From the cell containing the given text, extract its center point as (x, y) coordinate. 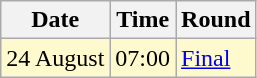
Final (216, 58)
Time (143, 20)
07:00 (143, 58)
Date (56, 20)
Round (216, 20)
24 August (56, 58)
